Find where the given text appears and provide that cell's center as [x, y] coordinate. 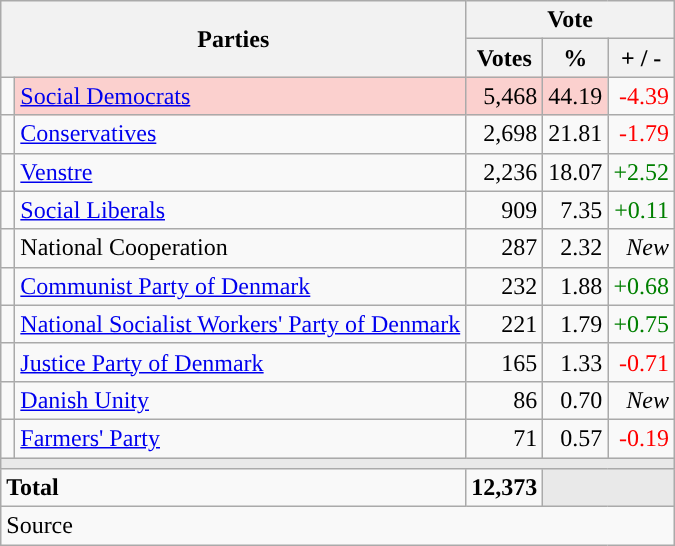
Farmers' Party [240, 438]
86 [504, 400]
0.70 [576, 400]
National Cooperation [240, 248]
7.35 [576, 210]
44.19 [576, 96]
232 [504, 286]
1.33 [576, 362]
Danish Unity [240, 400]
Social Liberals [240, 210]
1.88 [576, 286]
-0.19 [642, 438]
Source [338, 526]
+0.75 [642, 324]
1.79 [576, 324]
2.32 [576, 248]
221 [504, 324]
Vote [570, 20]
18.07 [576, 172]
-4.39 [642, 96]
2,698 [504, 134]
Votes [504, 58]
21.81 [576, 134]
-0.71 [642, 362]
165 [504, 362]
71 [504, 438]
Parties [234, 39]
+0.68 [642, 286]
Venstre [240, 172]
National Socialist Workers' Party of Denmark [240, 324]
Justice Party of Denmark [240, 362]
+0.11 [642, 210]
5,468 [504, 96]
Communist Party of Denmark [240, 286]
0.57 [576, 438]
Total [234, 488]
12,373 [504, 488]
Conservatives [240, 134]
287 [504, 248]
% [576, 58]
2,236 [504, 172]
+2.52 [642, 172]
Social Democrats [240, 96]
909 [504, 210]
+ / - [642, 58]
-1.79 [642, 134]
